Detect which cell encompasses the target text, then output its [x, y] center coordinate. 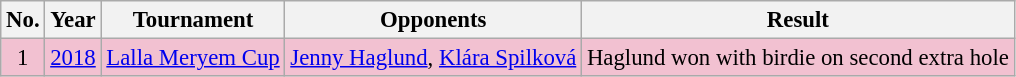
Lalla Meryem Cup [193, 58]
Tournament [193, 20]
Year [73, 20]
Haglund won with birdie on second extra hole [798, 58]
Result [798, 20]
Opponents [434, 20]
2018 [73, 58]
1 [23, 58]
Jenny Haglund, Klára Spilková [434, 58]
No. [23, 20]
